Pinpoint the cell where the given text exists, returning its (x, y) midpoint coordinate. 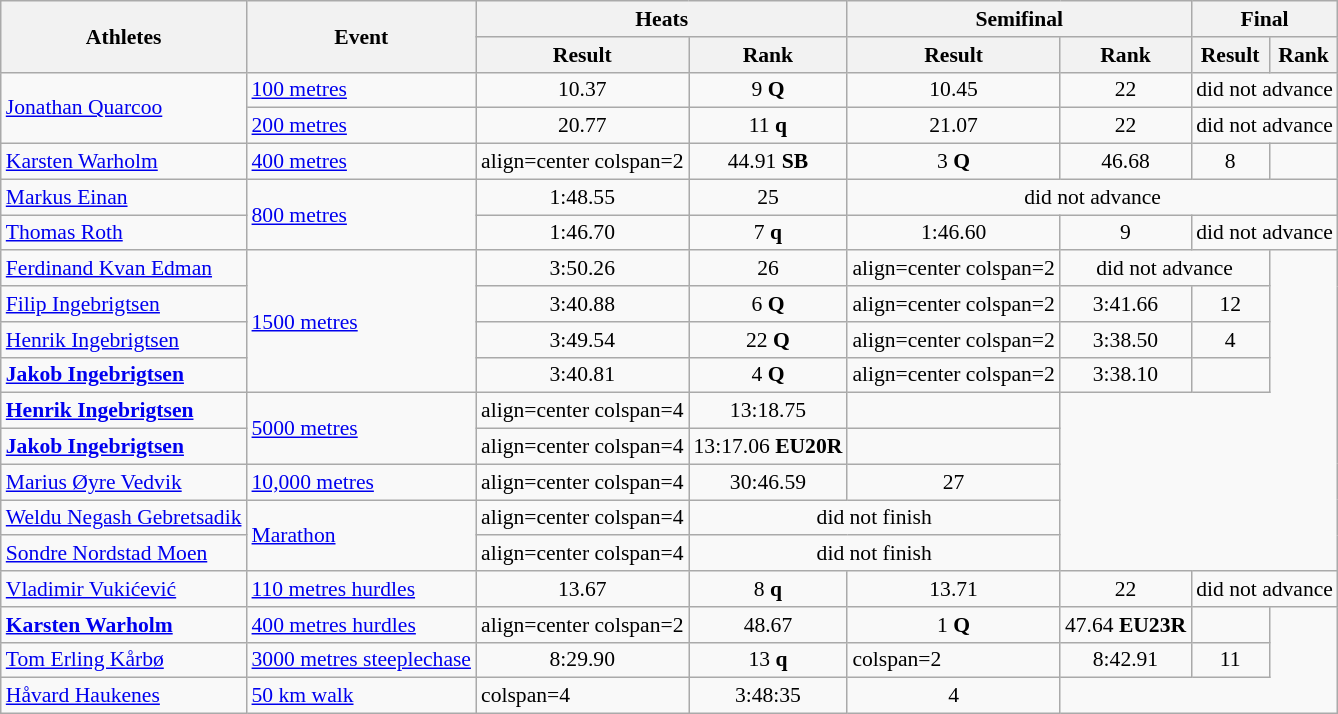
10,000 metres (362, 482)
colspan=4 (582, 696)
Håvard Haukenes (124, 696)
3:49.54 (582, 340)
Vladimir Vukićević (124, 589)
47.64 EU23R (1126, 625)
Ferdinand Kvan Edman (124, 269)
12 (1230, 304)
400 metres (362, 162)
25 (768, 197)
Final (1264, 19)
Thomas Roth (124, 233)
5000 metres (362, 428)
3:48:35 (768, 696)
1500 metres (362, 322)
10.45 (953, 90)
11 q (768, 126)
48.67 (768, 625)
21.07 (953, 126)
44.91 SB (768, 162)
3:38.10 (1126, 375)
8:42.91 (1126, 660)
Heats (662, 19)
colspan=2 (953, 660)
Tom Erling Kårbø (124, 660)
Jonathan Quarcoo (124, 108)
13 q (768, 660)
27 (953, 482)
3:40.81 (582, 375)
Semifinal (1019, 19)
3:38.50 (1126, 340)
Filip Ingebrigtsen (124, 304)
7 q (768, 233)
Event (362, 36)
50 km walk (362, 696)
1 Q (953, 625)
3:41.66 (1126, 304)
1:48.55 (582, 197)
6 Q (768, 304)
8 (1230, 162)
30:46.59 (768, 482)
3000 metres steeplechase (362, 660)
3 Q (953, 162)
Weldu Negash Gebretsadik (124, 518)
13.67 (582, 589)
3:40.88 (582, 304)
400 metres hurdles (362, 625)
13.71 (953, 589)
4 Q (768, 375)
9 Q (768, 90)
100 metres (362, 90)
46.68 (1126, 162)
Marathon (362, 536)
26 (768, 269)
Athletes (124, 36)
13:18.75 (768, 411)
10.37 (582, 90)
1:46.70 (582, 233)
11 (1230, 660)
8:29.90 (582, 660)
9 (1126, 233)
3:50.26 (582, 269)
20.77 (582, 126)
110 metres hurdles (362, 589)
13:17.06 EU20R (768, 447)
800 metres (362, 214)
8 q (768, 589)
Marius Øyre Vedvik (124, 482)
1:46.60 (953, 233)
Sondre Nordstad Moen (124, 554)
22 Q (768, 340)
Markus Einan (124, 197)
200 metres (362, 126)
